Return [x, y] of the center of cell containing provided text 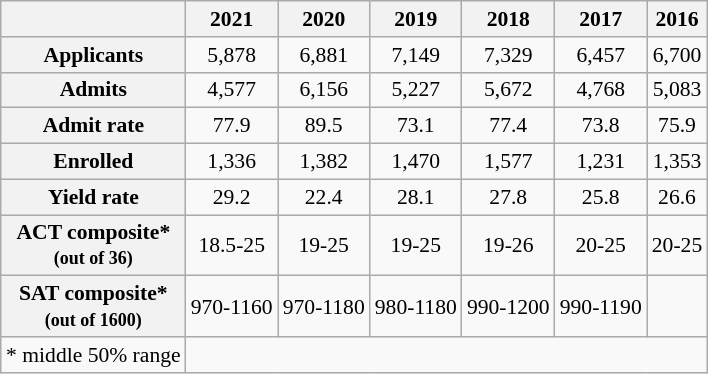
Applicants [94, 54]
1,353 [677, 161]
18.5-25 [232, 244]
Yield rate [94, 197]
1,382 [324, 161]
5,672 [508, 90]
19-26 [508, 244]
970-1180 [324, 306]
73.1 [416, 126]
4,577 [232, 90]
2020 [324, 19]
5,083 [677, 90]
2016 [677, 19]
27.8 [508, 197]
5,878 [232, 54]
22.4 [324, 197]
1,231 [601, 161]
7,329 [508, 54]
2021 [232, 19]
7,149 [416, 54]
970-1160 [232, 306]
25.8 [601, 197]
28.1 [416, 197]
1,336 [232, 161]
Admit rate [94, 126]
1,470 [416, 161]
6,700 [677, 54]
990-1200 [508, 306]
SAT composite*(out of 1600) [94, 306]
6,457 [601, 54]
4,768 [601, 90]
77.4 [508, 126]
6,881 [324, 54]
26.6 [677, 197]
75.9 [677, 126]
5,227 [416, 90]
89.5 [324, 126]
1,577 [508, 161]
2019 [416, 19]
* middle 50% range [94, 355]
2017 [601, 19]
Enrolled [94, 161]
990-1190 [601, 306]
ACT composite*(out of 36) [94, 244]
29.2 [232, 197]
2018 [508, 19]
6,156 [324, 90]
77.9 [232, 126]
980-1180 [416, 306]
Admits [94, 90]
73.8 [601, 126]
